Provide the (x, y) coordinate of the cell's center where the given text is located.  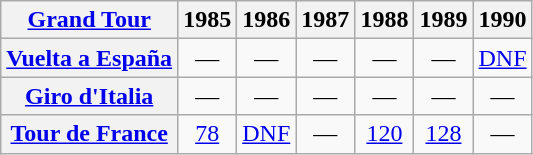
120 (384, 134)
Vuelta a España (90, 58)
1990 (502, 20)
1988 (384, 20)
1989 (444, 20)
Tour de France (90, 134)
128 (444, 134)
Grand Tour (90, 20)
1986 (266, 20)
1985 (208, 20)
1987 (326, 20)
78 (208, 134)
Giro d'Italia (90, 96)
